Return [x, y] of the center of cell containing provided text 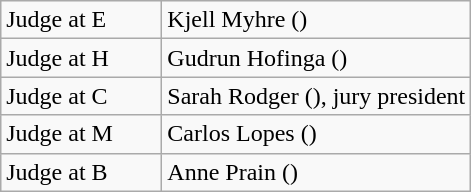
Anne Prain () [316, 172]
Judge at B [82, 172]
Carlos Lopes () [316, 134]
Gudrun Hofinga () [316, 58]
Judge at M [82, 134]
Judge at H [82, 58]
Kjell Myhre () [316, 20]
Sarah Rodger (), jury president [316, 96]
Judge at E [82, 20]
Judge at C [82, 96]
